Search for the cell housing the specified text and yield its [X, Y] center coordinate. 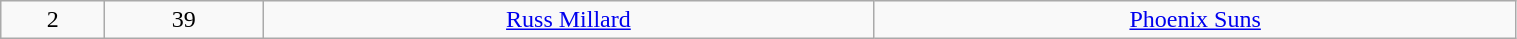
Russ Millard [569, 20]
2 [53, 20]
39 [184, 20]
Phoenix Suns [1195, 20]
